Scan for the cell matching the given text and deliver its (x, y) coordinate at center. 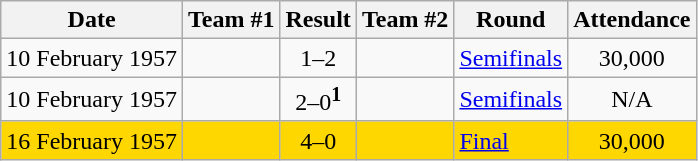
Team #2 (405, 20)
16 February 1957 (92, 140)
Attendance (632, 20)
Result (318, 20)
2–01 (318, 100)
Team #1 (231, 20)
Date (92, 20)
Final (511, 140)
4–0 (318, 140)
1–2 (318, 58)
N/A (632, 100)
Round (511, 20)
